Provide the [X, Y] coordinate of the cell's center where the given text is located.  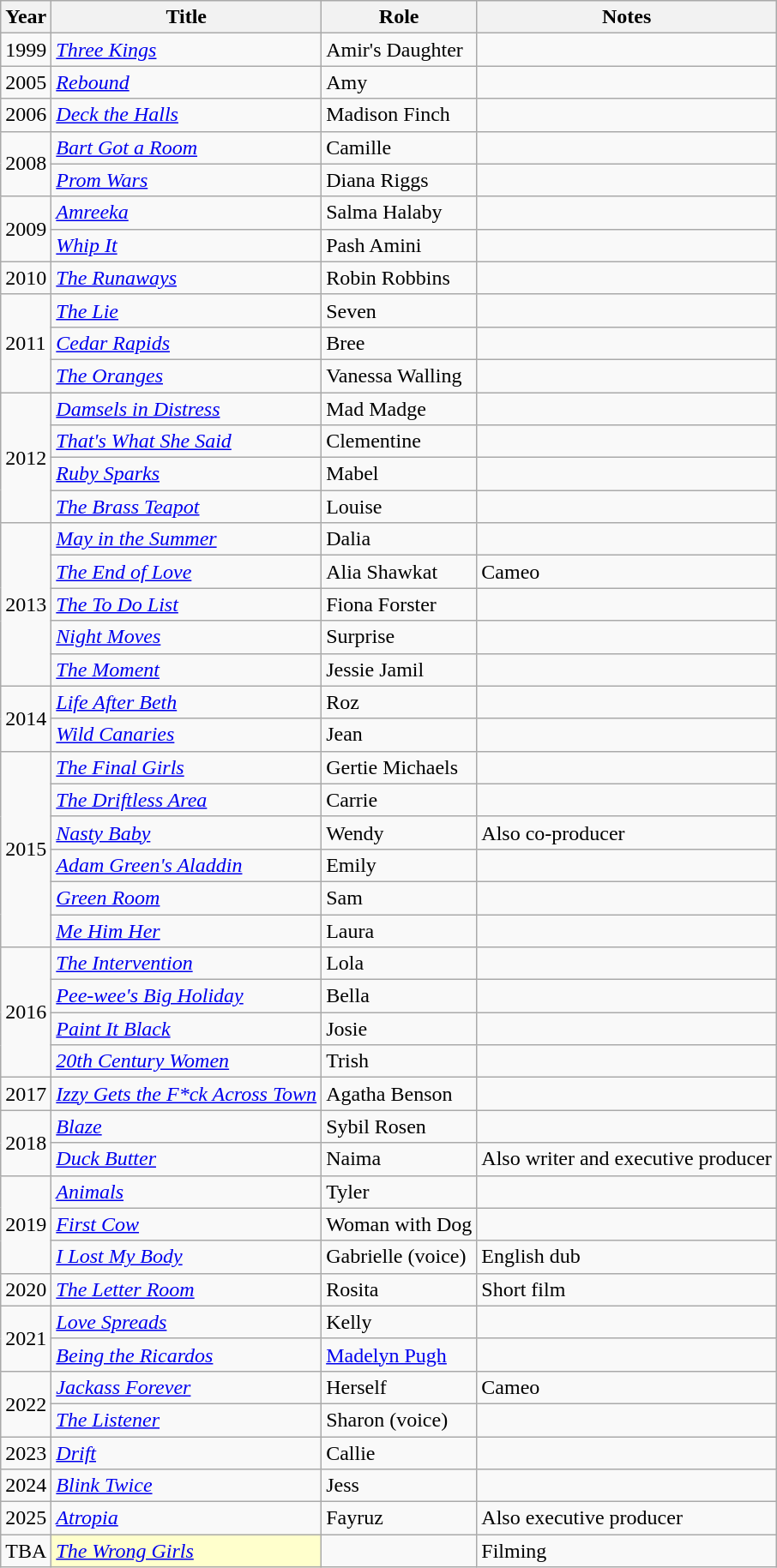
Filming [627, 1551]
Dalia [400, 539]
Pee-wee's Big Holiday [187, 996]
Jean [400, 735]
Drift [187, 1453]
Also co-producer [627, 832]
Woman with Dog [400, 1224]
2008 [26, 164]
Adam Green's Aladdin [187, 865]
Herself [400, 1387]
Green Room [187, 898]
Salma Halaby [400, 213]
Atropia [187, 1518]
2013 [26, 604]
Wendy [400, 832]
2024 [26, 1486]
2017 [26, 1094]
Diana Riggs [400, 180]
Amreeka [187, 213]
Gabrielle (voice) [400, 1257]
Prom Wars [187, 180]
Carrie [400, 800]
2011 [26, 343]
Paint It Black [187, 1029]
Roz [400, 702]
The Runaways [187, 278]
Jess [400, 1486]
First Cow [187, 1224]
Sybil Rosen [400, 1126]
Amir's Daughter [400, 50]
The Listener [187, 1420]
Mad Madge [400, 409]
The To Do List [187, 604]
Title [187, 17]
Callie [400, 1453]
Short film [627, 1289]
Notes [627, 17]
Trish [400, 1061]
Sharon (voice) [400, 1420]
Clementine [400, 442]
Rosita [400, 1289]
TBA [26, 1551]
Wild Canaries [187, 735]
The Oranges [187, 375]
I Lost My Body [187, 1257]
The Wrong Girls [187, 1551]
Damsels in Distress [187, 409]
Robin Robbins [400, 278]
2009 [26, 229]
English dub [627, 1257]
Nasty Baby [187, 832]
Alia Shawkat [400, 572]
Fayruz [400, 1518]
The Lie [187, 310]
Jessie Jamil [400, 670]
Louise [400, 507]
2010 [26, 278]
Lola [400, 964]
Emily [400, 865]
Role [400, 17]
Tyler [400, 1192]
The Letter Room [187, 1289]
Also writer and executive producer [627, 1159]
The End of Love [187, 572]
Bree [400, 343]
2021 [26, 1338]
2025 [26, 1518]
The Driftless Area [187, 800]
Pash Amini [400, 245]
1999 [26, 50]
Blink Twice [187, 1486]
Whip It [187, 245]
Life After Beth [187, 702]
Bella [400, 996]
Me Him Her [187, 930]
Deck the Halls [187, 115]
2018 [26, 1143]
Madelyn Pugh [400, 1355]
Agatha Benson [400, 1094]
2014 [26, 718]
Night Moves [187, 637]
Kelly [400, 1322]
Camille [400, 147]
2019 [26, 1224]
Animals [187, 1192]
Laura [400, 930]
20th Century Women [187, 1061]
2006 [26, 115]
Also executive producer [627, 1518]
Duck Butter [187, 1159]
Madison Finch [400, 115]
Cedar Rapids [187, 343]
Gertie Michaels [400, 767]
Izzy Gets the F*ck Across Town [187, 1094]
May in the Summer [187, 539]
Being the Ricardos [187, 1355]
2015 [26, 849]
The Moment [187, 670]
Naima [400, 1159]
Vanessa Walling [400, 375]
2020 [26, 1289]
Sam [400, 898]
Love Spreads [187, 1322]
2022 [26, 1403]
That's What She Said [187, 442]
2023 [26, 1453]
The Intervention [187, 964]
Year [26, 17]
The Brass Teapot [187, 507]
Bart Got a Room [187, 147]
2016 [26, 1012]
Three Kings [187, 50]
2005 [26, 82]
Mabel [400, 474]
Fiona Forster [400, 604]
Ruby Sparks [187, 474]
Josie [400, 1029]
Jackass Forever [187, 1387]
Amy [400, 82]
2012 [26, 458]
Rebound [187, 82]
The Final Girls [187, 767]
Surprise [400, 637]
Seven [400, 310]
Blaze [187, 1126]
